Extract the (x, y) coordinate from the center of the cell holding the provided text.  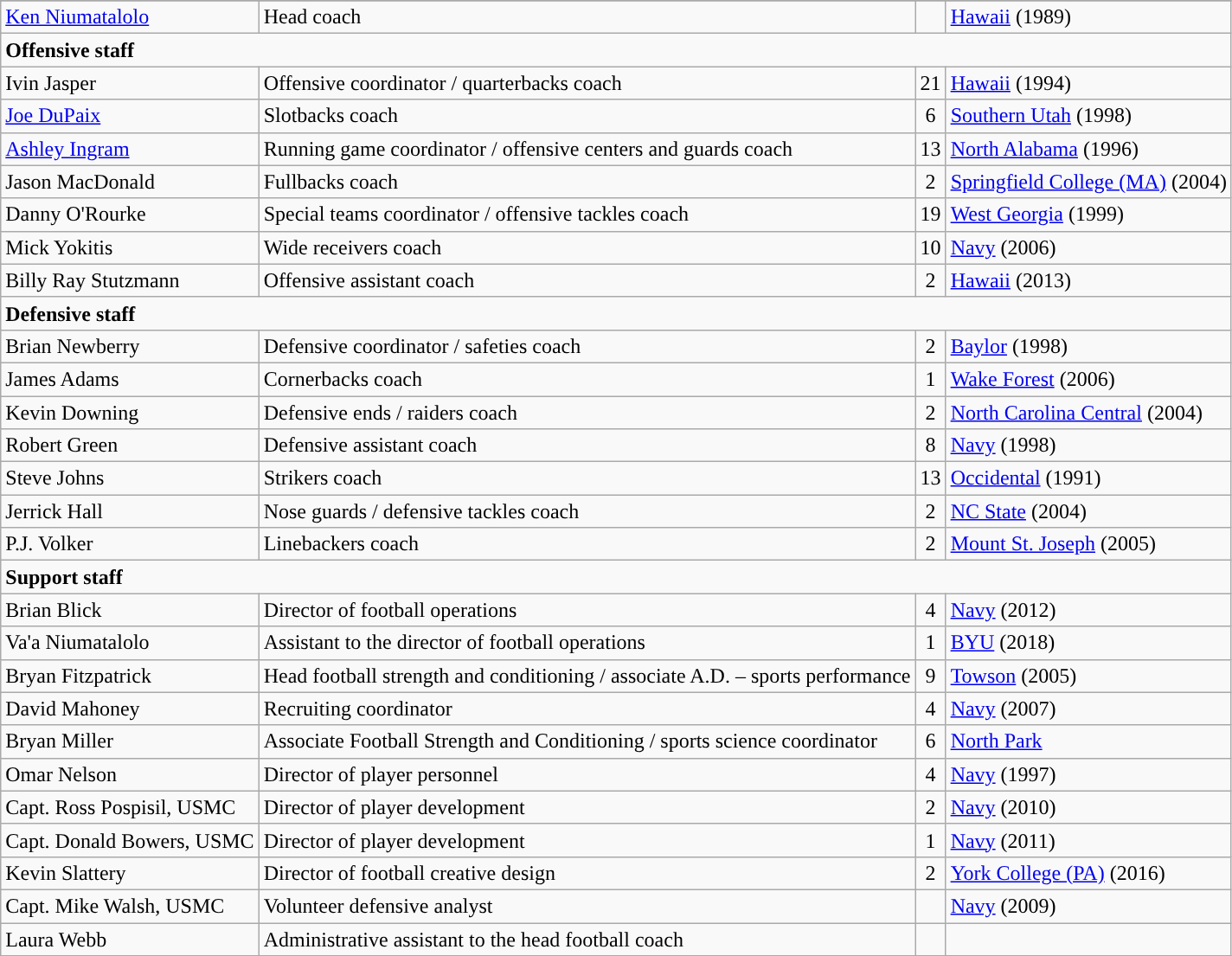
Defensive staff (616, 313)
Cornerbacks coach (587, 379)
Mount St. Joseph (2005) (1088, 544)
Slotbacks coach (587, 116)
Navy (2012) (1088, 610)
Danny O'Rourke (130, 215)
9 (931, 676)
Brian Newberry (130, 346)
Steve Johns (130, 478)
Baylor (1998) (1088, 346)
P.J. Volker (130, 544)
Director of player personnel (587, 774)
Navy (2010) (1088, 807)
Laura Webb (130, 939)
Navy (1998) (1088, 446)
North Park (1088, 741)
Capt. Donald Bowers, USMC (130, 840)
York College (PA) (2016) (1088, 873)
21 (931, 83)
Hawaii (1989) (1088, 17)
Offensive staff (616, 50)
North Alabama (1996) (1088, 149)
Defensive ends / raiders coach (587, 413)
Kevin Slattery (130, 873)
Ashley Ingram (130, 149)
Omar Nelson (130, 774)
Head football strength and conditioning / associate A.D. – sports performance (587, 676)
Navy (2007) (1088, 709)
Linebackers coach (587, 544)
Special teams coordinator / offensive tackles coach (587, 215)
Billy Ray Stutzmann (130, 280)
Defensive coordinator / safeties coach (587, 346)
10 (931, 247)
Director of football creative design (587, 873)
Ivin Jasper (130, 83)
Bryan Miller (130, 741)
North Carolina Central (2004) (1088, 413)
James Adams (130, 379)
Fullbacks coach (587, 182)
Navy (2011) (1088, 840)
Hawaii (1994) (1088, 83)
Mick Yokitis (130, 247)
Wide receivers coach (587, 247)
Associate Football Strength and Conditioning / sports science coordinator (587, 741)
Assistant to the director of football operations (587, 643)
Springfield College (MA) (2004) (1088, 182)
NC State (2004) (1088, 511)
Va'a Niumatalolo (130, 643)
Brian Blick (130, 610)
West Georgia (1999) (1088, 215)
Strikers coach (587, 478)
David Mahoney (130, 709)
Jason MacDonald (130, 182)
Running game coordinator / offensive centers and guards coach (587, 149)
Defensive assistant coach (587, 446)
Joe DuPaix (130, 116)
Occidental (1991) (1088, 478)
Navy (1997) (1088, 774)
Jerrick Hall (130, 511)
Director of football operations (587, 610)
BYU (2018) (1088, 643)
Hawaii (2013) (1088, 280)
19 (931, 215)
Towson (2005) (1088, 676)
Offensive coordinator / quarterbacks coach (587, 83)
Southern Utah (1998) (1088, 116)
Capt. Mike Walsh, USMC (130, 906)
Volunteer defensive analyst (587, 906)
Robert Green (130, 446)
Wake Forest (2006) (1088, 379)
Navy (2009) (1088, 906)
Bryan Fitzpatrick (130, 676)
8 (931, 446)
Administrative assistant to the head football coach (587, 939)
Nose guards / defensive tackles coach (587, 511)
Head coach (587, 17)
Recruiting coordinator (587, 709)
Kevin Downing (130, 413)
Navy (2006) (1088, 247)
Capt. Ross Pospisil, USMC (130, 807)
Ken Niumatalolo (130, 17)
Support staff (616, 577)
Offensive assistant coach (587, 280)
